Return the [x, y] coordinate for the center point of the cell that contains the specified text.  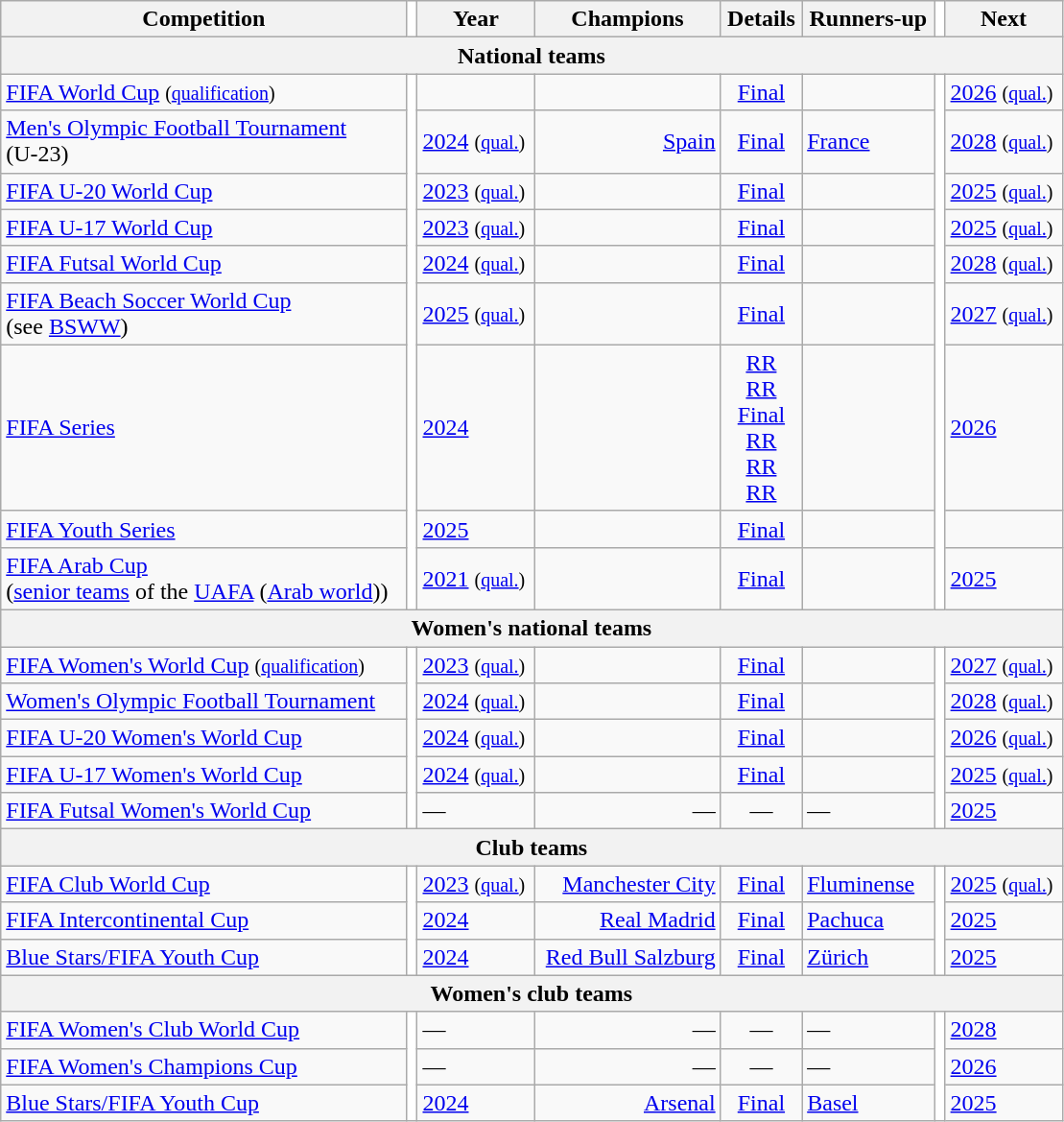
Year [476, 19]
FIFA Club World Cup [203, 884]
FIFA U-17 Women's World Cup [203, 775]
Next [1004, 19]
FIFA Youth Series [203, 529]
Men's Olympic Football Tournament(U-23) [203, 142]
FIFA Women's World Cup (qualification) [203, 665]
FIFA Arab Cup(senior teams of the UAFA (Arab world)) [203, 578]
FIFA Women's Club World Cup [203, 1030]
Arsenal [627, 1103]
Competition [203, 19]
Club teams [532, 847]
Real Madrid [627, 920]
2028 [1004, 1030]
RR RR Final RR RR RR [762, 428]
FIFA Intercontinental Cup [203, 920]
Red Bull Salzburg [627, 957]
FIFA U-20 World Cup [203, 191]
Runners-up [868, 19]
FIFA Beach Soccer World Cup(see BSWW) [203, 313]
FIFA U-17 World Cup [203, 227]
Fluminense [868, 884]
Details [762, 19]
France [868, 142]
Women's Olympic Football Tournament [203, 702]
2021 (qual.) [476, 578]
Champions [627, 19]
Manchester City [627, 884]
FIFA Futsal World Cup [203, 264]
Spain [627, 142]
Women's club teams [532, 993]
FIFA Futsal Women's World Cup [203, 811]
FIFA U-20 Women's World Cup [203, 738]
FIFA World Cup (qualification) [203, 92]
Basel [868, 1103]
FIFA Women's Champions Cup [203, 1066]
FIFA Series [203, 428]
Women's national teams [532, 628]
National teams [532, 56]
Pachuca [868, 920]
Zürich [868, 957]
